For the text-containing cell, return its midpoint in (x, y) coordinate format. 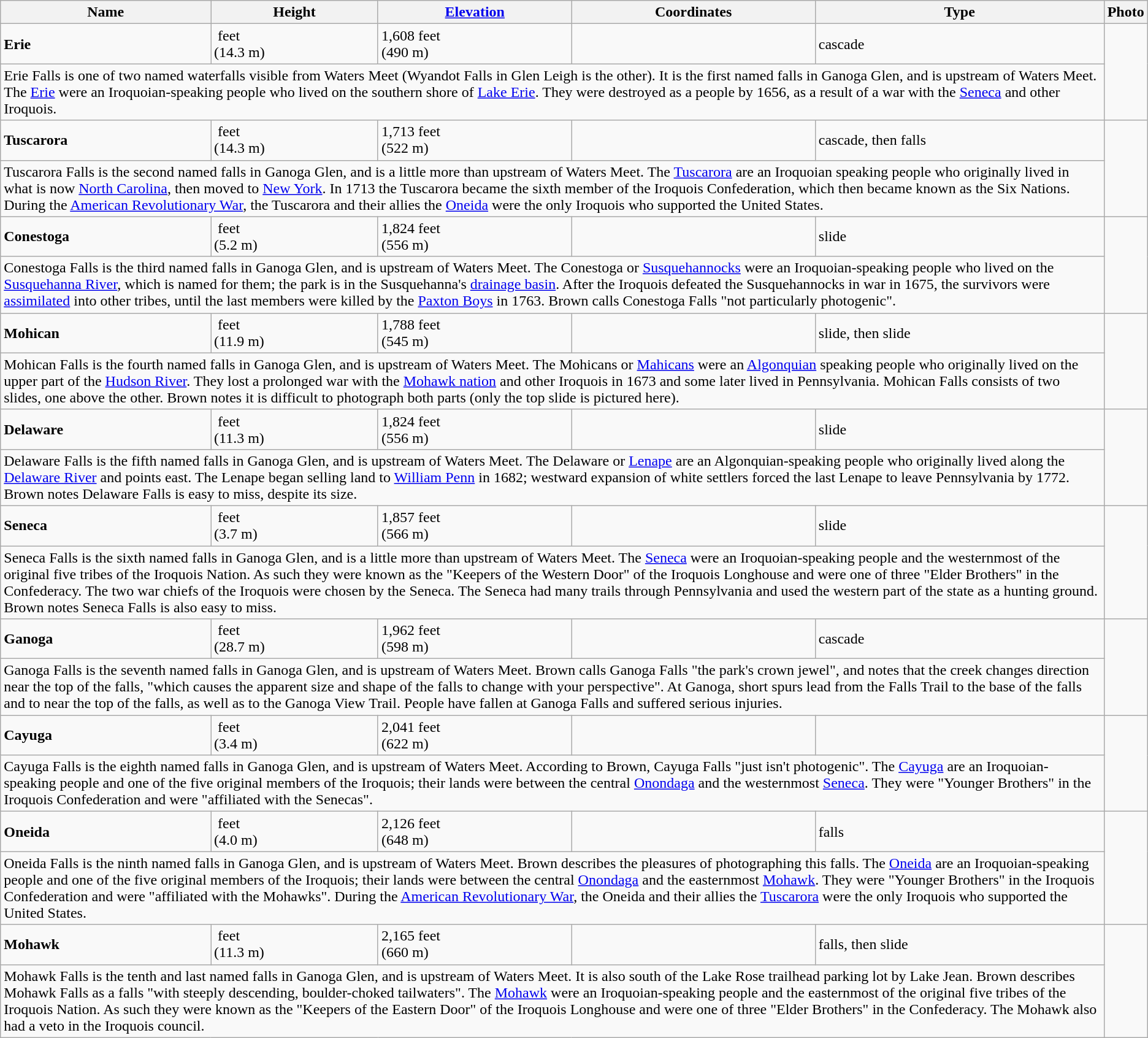
1,857 feet (566 m) (475, 525)
Mohawk (105, 945)
1,962 feet (598 m) (475, 639)
2,126 feet (648 m) (475, 832)
feet (5.2 m) (294, 237)
Type (959, 12)
feet (3.7 m) (294, 525)
Seneca (105, 525)
Delaware (105, 429)
Photo (1126, 12)
feet (4.0 m) (294, 832)
Oneida (105, 832)
feet (28.7 m) (294, 639)
Cayuga (105, 735)
Coordinates (693, 12)
Conestoga (105, 237)
cascade, then falls (959, 140)
Elevation (475, 12)
1,713 feet (522 m) (475, 140)
2,165 feet (660 m) (475, 945)
slide, then slide (959, 333)
1,608 feet (490 m) (475, 44)
falls, then slide (959, 945)
feet (11.9 m) (294, 333)
Mohican (105, 333)
falls (959, 832)
Tuscarora (105, 140)
Name (105, 12)
1,788 feet (545 m) (475, 333)
2,041 feet (622 m) (475, 735)
Ganoga (105, 639)
feet (3.4 m) (294, 735)
Erie (105, 44)
Height (294, 12)
